Provide the (x, y) coordinate of the cell's center where the given text is located.  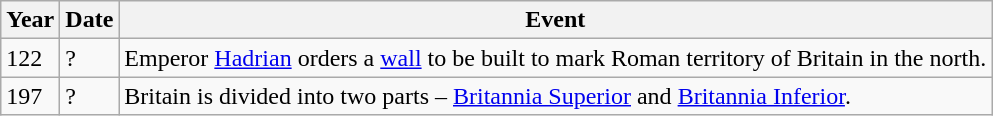
122 (30, 58)
Emperor Hadrian orders a wall to be built to mark Roman territory of Britain in the north. (556, 58)
Year (30, 20)
Event (556, 20)
Britain is divided into two parts – Britannia Superior and Britannia Inferior. (556, 96)
197 (30, 96)
Date (90, 20)
